From the cell containing the given text, extract its center point as (X, Y) coordinate. 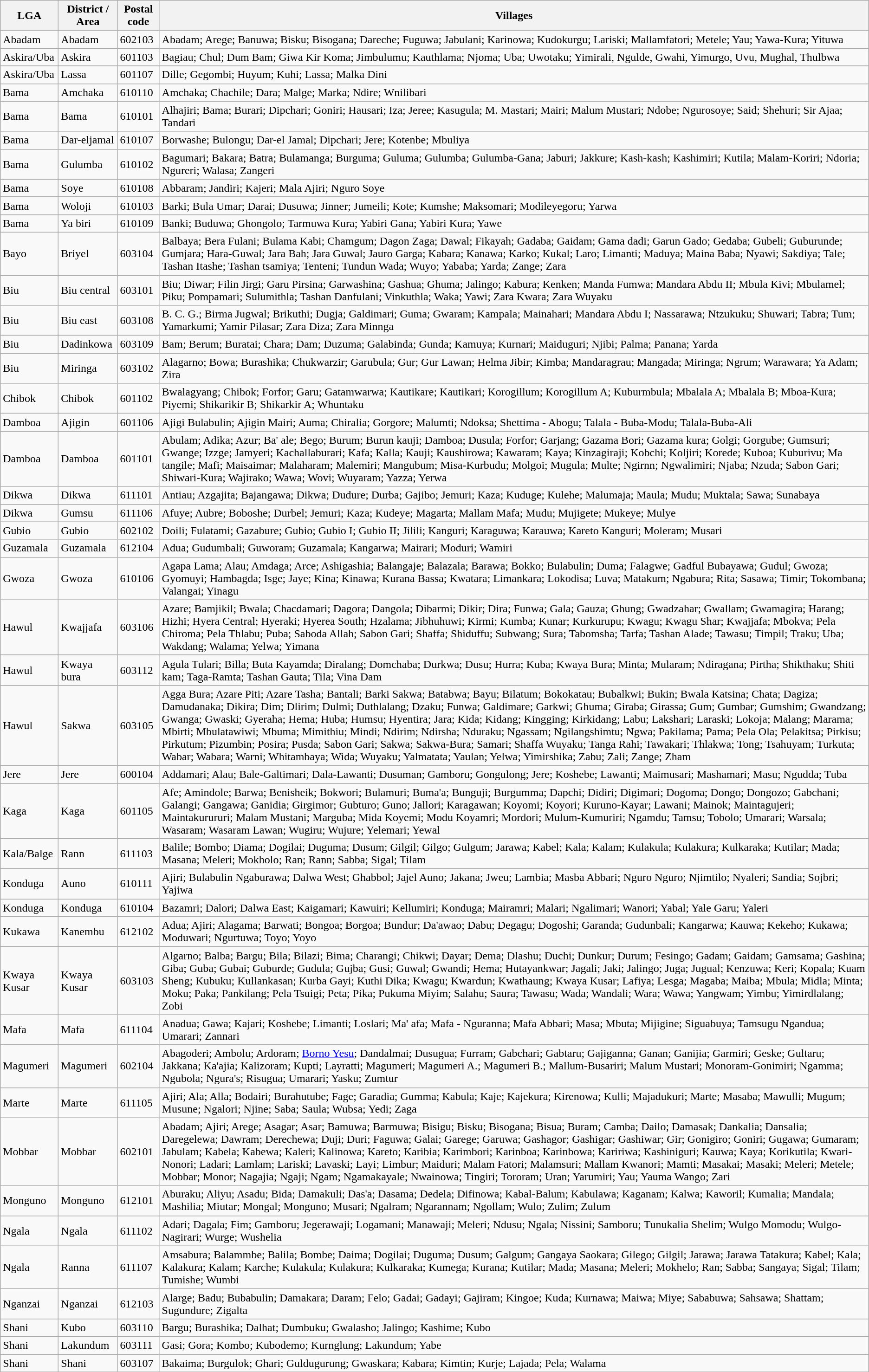
603109 (138, 344)
Afuye; Aubre; Boboshe; Durbel; Jemuri; Kaza; Kudeye; Magarta; Mallam Mafa; Mudu; Mujigete; Mukeye; Mulye (514, 513)
610110 (138, 92)
602101 (138, 1152)
Miringa (88, 369)
Bazamri; Dalori; Dalwa East; Kaigamari; Kawuiri; Kellumiri; Konduga; Mairamri; Malari; Ngalimari; Wanori; Yabal; Yale Garu; Yaleri (514, 908)
610104 (138, 908)
Bargu; Burashika; Dalhat; Dumbuku; Gwalasho; Jalingo; Kashime; Kubo (514, 1327)
603108 (138, 320)
602104 (138, 1066)
Bagiau; Chul; Dum Bam; Giwa Kir Koma; Jimbulumu; Kauthlama; Njoma; Uba; Uwotaku; Yimirali, Ngulde, Gwahi, Yimurgo, Uvu, Mughal, Thulbwa (514, 57)
District / Area (88, 16)
Dadinkowa (88, 344)
Sakwa (88, 725)
Biu central (88, 290)
Barki; Bula Umar; Darai; Dusuwa; Jinner; Jumeili; Kote; Kumshe; Maksomari; Modileyegoru; Yarwa (514, 206)
603107 (138, 1363)
602103 (138, 39)
LGA (30, 16)
Woloji (88, 206)
Abbaram; Jandiri; Kajeri; Mala Ajiri; Nguro Soye (514, 188)
603103 (138, 981)
Gasi; Gora; Kombo; Kubodemo; Kurnglung; Lakundum; Yabe (514, 1345)
603110 (138, 1327)
Banki; Buduwa; Ghongolo; Tarmuwa Kura; Yabiri Gana; Yabiri Kura; Yawe (514, 223)
Bam; Berum; Buratai; Chara; Dam; Duzuma; Galabinda; Gunda; Kamuya; Kurnari; Maiduguri; Njibi; Palma; Panana; Yarda (514, 344)
602102 (138, 531)
Addamari; Alau; Bale-Galtimari; Dala-Lawanti; Dusuman; Gamboru; Gongulong; Jere; Koshebe; Lawanti; Maimusari; Mashamari; Masu; Ngudda; Tuba (514, 774)
Kwaya bura (88, 670)
Kwajjafa (88, 628)
610103 (138, 206)
Lakundum (88, 1345)
Auno (88, 884)
Bakaima; Burgulok; Ghari; Guldugurung; Gwaskara; Kabara; Kimtin; Kurje; Lajada; Pela; Walama (514, 1363)
Doili; Fulatami; Gazabure; Gubio; Gubio I; Gubio II; Jilili; Kanguri; Karaguwa; Karauwa; Kareto Kanguri; Moleram; Musari (514, 531)
612104 (138, 548)
601105 (138, 811)
603101 (138, 290)
Ajigin (88, 422)
612103 (138, 1303)
610111 (138, 884)
Alagarno; Bowa; Burashika; Chukwarzir; Garubula; Gur; Gur Lawan; Helma Jibir; Kimba; Mandaragrau; Mangada; Miringa; Ngrum; Warawara; Ya Adam; Zira (514, 369)
600104 (138, 774)
Lassa (88, 75)
611101 (138, 495)
611102 (138, 1231)
603112 (138, 670)
603105 (138, 725)
Kubo (88, 1327)
603111 (138, 1345)
Borwashe; Bulongu; Dar-el Jamal; Dipchari; Jere; Kotenbe; Mbuliya (514, 140)
Abadam; Arege; Banuwa; Bisku; Bisogana; Dareche; Fuguwa; Jabulani; Karinowa; Kudokurgu; Lariski; Mallamfatori; Metele; Yau; Yawa-Kura; Yituwa (514, 39)
Ranna (88, 1267)
Briyel (88, 253)
611106 (138, 513)
610109 (138, 223)
611104 (138, 1029)
Askira (88, 57)
610101 (138, 116)
Dille; Gegombi; Huyum; Kuhi; Lassa; Malka Dini (514, 75)
610107 (138, 140)
Gumsu (88, 513)
612101 (138, 1200)
Kanembu (88, 932)
Rann (88, 854)
Antiau; Azgajita; Bajangawa; Dikwa; Dudure; Durba; Gajibo; Jemuri; Kaza; Kuduge; Kulehe; Malumaja; Maula; Mudu; Muktala; Sawa; Sunabaya (514, 495)
601101 (138, 459)
601107 (138, 75)
611103 (138, 854)
Gulumba (88, 164)
Ajigi Bulabulin; Ajigin Mairi; Auma; Chiralia; Gorgore; Malumti; Ndoksa; Shettima - Abogu; Talala - Buba-Modu; Talala-Buba-Ali (514, 422)
Soye (88, 188)
Dar-eljamal (88, 140)
611105 (138, 1103)
Amchaka; Chachile; Dara; Malge; Marka; Ndire; Wnilibari (514, 92)
601106 (138, 422)
601103 (138, 57)
603102 (138, 369)
610106 (138, 578)
Postal code (138, 16)
601102 (138, 398)
Ya biri (88, 223)
611107 (138, 1267)
603106 (138, 628)
Kala/Balge (30, 854)
Amchaka (88, 92)
Kukawa (30, 932)
Villages (514, 16)
603104 (138, 253)
610102 (138, 164)
Bayo (30, 253)
Biu east (88, 320)
Adua; Gudumbali; Guworam; Guzamala; Kangarwa; Mairari; Moduri; Wamiri (514, 548)
612102 (138, 932)
610108 (138, 188)
